Locate the cell with the specified text and output its [x, y] center coordinate. 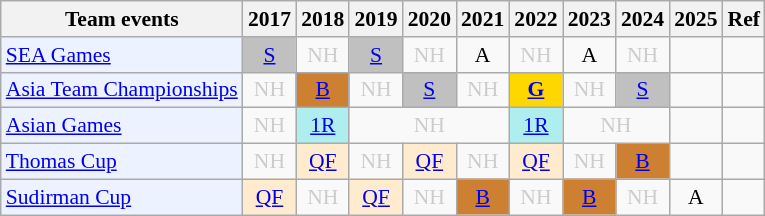
2021 [482, 19]
2019 [376, 19]
G [536, 90]
Asia Team Championships [122, 90]
Team events [122, 19]
Asian Games [122, 126]
2018 [322, 19]
2022 [536, 19]
Ref [743, 19]
2024 [642, 19]
2025 [696, 19]
Sudirman Cup [122, 197]
Thomas Cup [122, 162]
2020 [430, 19]
2017 [270, 19]
2023 [590, 19]
SEA Games [122, 55]
